For the text-containing cell, return its midpoint in (x, y) coordinate format. 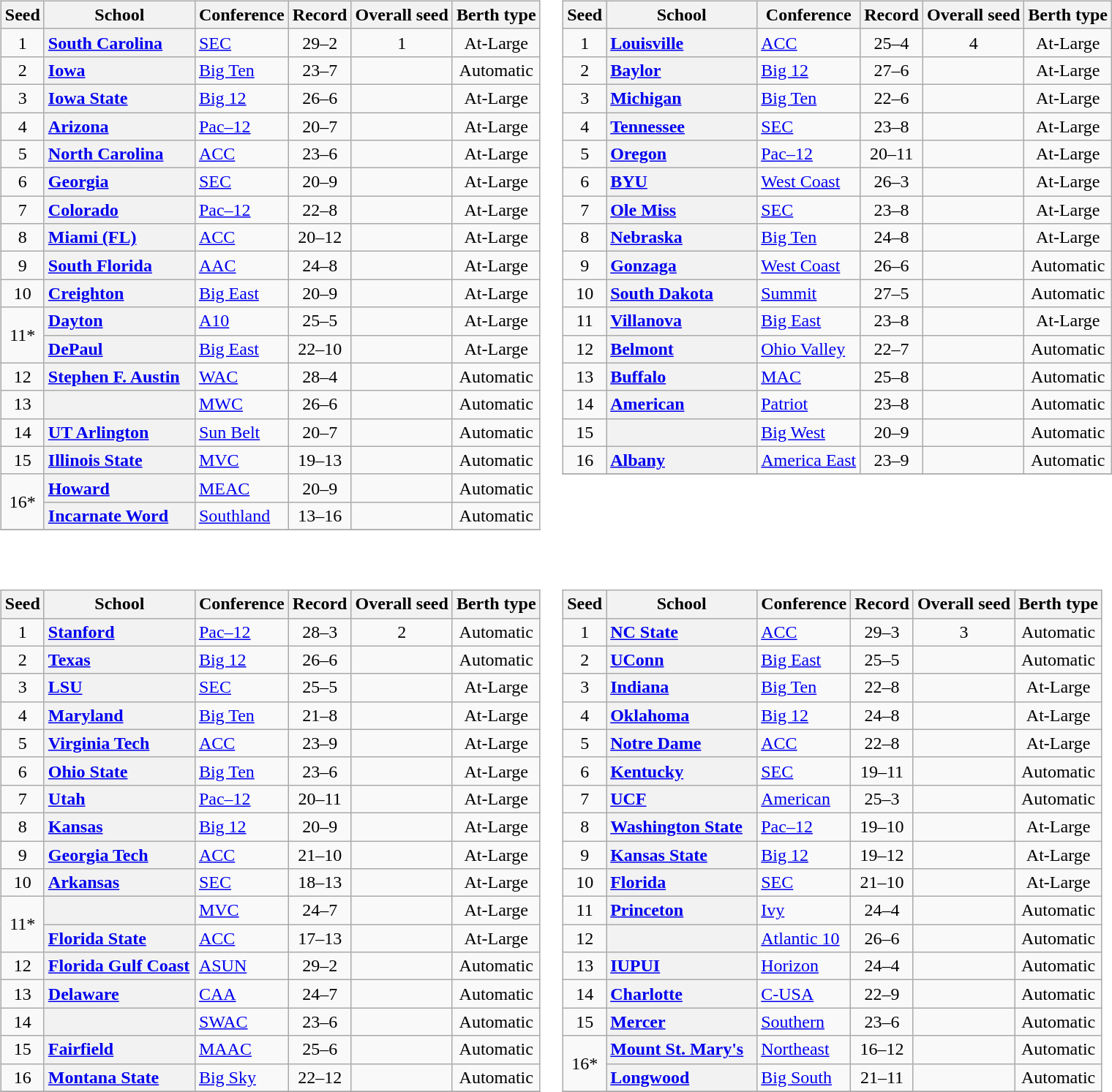
Gonzaga (682, 266)
Miami (FL) (119, 238)
Iowa State (119, 98)
Ohio Valley (809, 349)
Washington State (682, 826)
America East (809, 460)
Big South (804, 1077)
Charlotte (682, 994)
Dayton (119, 321)
21–11 (882, 1077)
Summit (809, 293)
Oregon (682, 154)
13–16 (320, 516)
Florida State (119, 938)
Arizona (119, 127)
Iowa (119, 70)
19–12 (882, 855)
23–7 (320, 70)
Illinois State (119, 460)
Stephen F. Austin (119, 377)
MAAC (241, 1050)
Buffalo (682, 377)
BYU (682, 182)
25–3 (882, 799)
19–13 (320, 460)
Stanford (119, 632)
Creighton (119, 293)
Big West (809, 432)
Texas (119, 660)
South Florida (119, 266)
Georgia (119, 182)
Utah (119, 799)
Georgia Tech (119, 855)
ASUN (241, 966)
MAC (809, 377)
Florida Gulf Coast (119, 966)
Patriot (809, 404)
MWC (241, 404)
16–12 (882, 1050)
Ivy (804, 911)
South Dakota (682, 293)
27–5 (892, 293)
Montana State (119, 1077)
Villanova (682, 321)
North Carolina (119, 154)
Belmont (682, 349)
25–8 (892, 377)
Longwood (682, 1077)
22–9 (882, 994)
22–10 (320, 349)
Delaware (119, 994)
Kansas State (682, 855)
Nebraska (682, 238)
19–10 (882, 826)
17–13 (320, 938)
Indiana (682, 688)
CAA (241, 994)
25–4 (892, 42)
UConn (682, 660)
Michigan (682, 98)
A10 (241, 321)
SWAC (241, 1022)
29–3 (882, 632)
Kansas (119, 826)
22–7 (892, 349)
Mount St. Mary's (682, 1050)
Mercer (682, 1022)
Incarnate Word (119, 516)
NC State (682, 632)
UCF (682, 799)
20–12 (320, 238)
Tennessee (682, 127)
Howard (119, 488)
Princeton (682, 911)
28–3 (320, 632)
Baylor (682, 70)
Florida (682, 883)
Kentucky (682, 771)
Northeast (804, 1050)
Big Sky (241, 1077)
19–11 (882, 771)
LSU (119, 688)
27–6 (892, 70)
Oklahoma (682, 715)
Notre Dame (682, 743)
WAC (241, 377)
DePaul (119, 349)
Albany (682, 460)
C-USA (804, 994)
Colorado (119, 210)
22–12 (320, 1077)
Louisville (682, 42)
25–6 (320, 1050)
Arkansas (119, 883)
26–3 (892, 182)
MEAC (241, 488)
Atlantic 10 (804, 938)
Fairfield (119, 1050)
Ohio State (119, 771)
Ole Miss (682, 210)
Southland (241, 516)
Southern (804, 1022)
Virginia Tech (119, 743)
IUPUI (682, 966)
21–8 (320, 715)
Horizon (804, 966)
Sun Belt (241, 432)
18–13 (320, 883)
Maryland (119, 715)
22–6 (892, 98)
28–4 (320, 377)
UT Arlington (119, 432)
South Carolina (119, 42)
AAC (241, 266)
